From the cell containing the given text, extract its center point as (X, Y) coordinate. 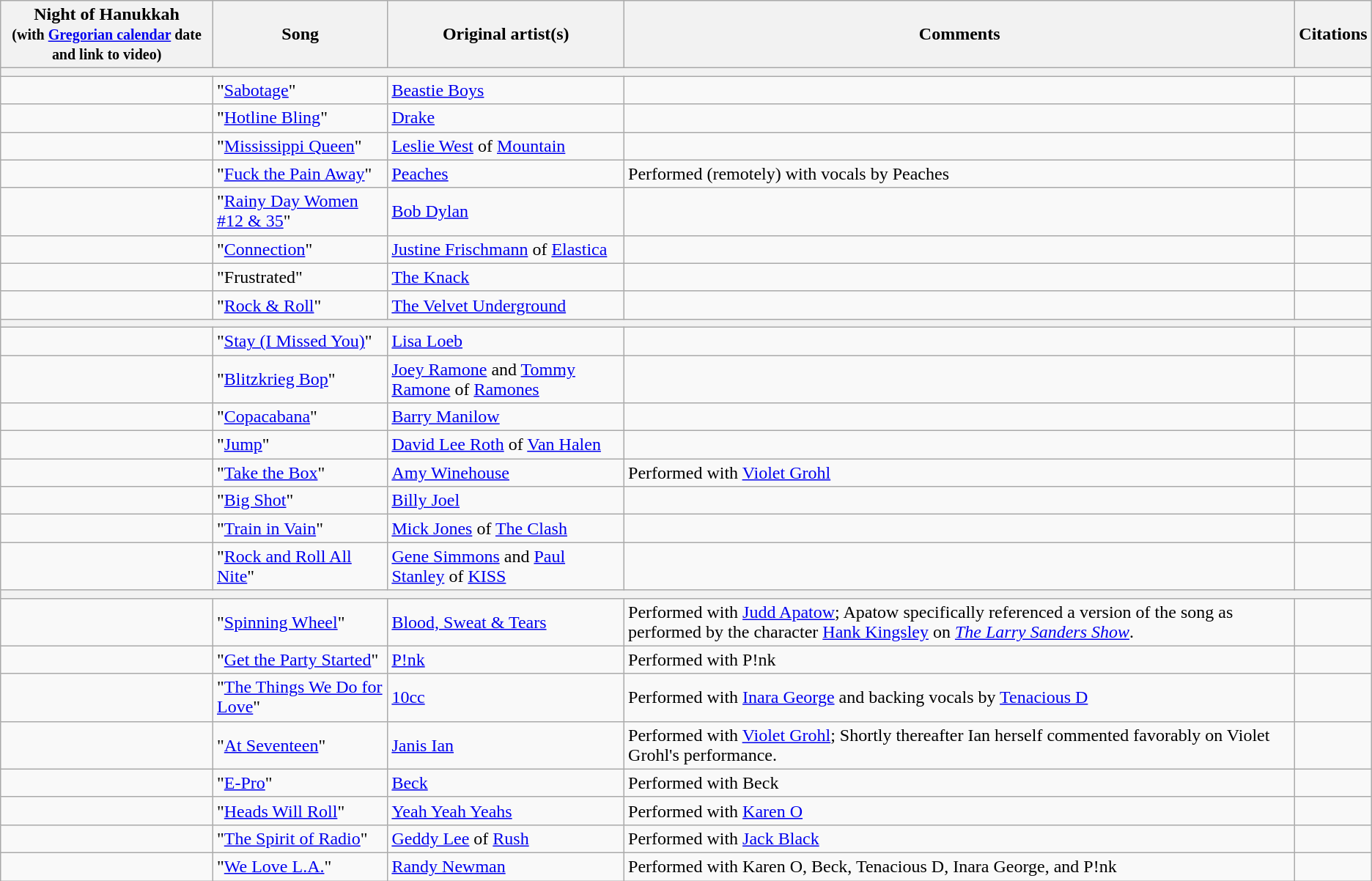
The Knack (506, 277)
Joey Ramone and Tommy Ramone of Ramones (506, 378)
Mick Jones of The Clash (506, 528)
"Rock & Roll" (300, 305)
Randy Newman (506, 866)
Performed with Karen O (960, 811)
10cc (506, 698)
"Spinning Wheel" (300, 622)
Original artist(s) (506, 34)
"Fuck the Pain Away" (300, 174)
Peaches (506, 174)
Citations (1333, 34)
"Rock and Roll All Nite" (300, 566)
Performed with Karen O, Beck, Tenacious D, Inara George, and P!nk (960, 866)
"We Love L.A." (300, 866)
Drake (506, 118)
Billy Joel (506, 501)
"Big Shot" (300, 501)
"Hotline Bling" (300, 118)
"The Spirit of Radio" (300, 838)
Bob Dylan (506, 211)
Blood, Sweat & Tears (506, 622)
"Train in Vain" (300, 528)
Performed with Violet Grohl; Shortly thereafter Ian herself commented favorably on Violet Grohl's performance. (960, 745)
Gene Simmons and Paul Stanley of KISS (506, 566)
"E-Pro" (300, 783)
"Take the Box" (300, 473)
Performed with P!nk (960, 660)
"Heads Will Roll" (300, 811)
Lisa Loeb (506, 341)
Comments (960, 34)
Geddy Lee of Rush (506, 838)
Performed with Jack Black (960, 838)
"Mississippi Queen" (300, 146)
Beastie Boys (506, 90)
Justine Frischmann of Elastica (506, 249)
Beck (506, 783)
The Velvet Underground (506, 305)
Barry Manilow (506, 417)
"Copacabana" (300, 417)
"Blitzkrieg Bop" (300, 378)
"Frustrated" (300, 277)
Night of Hanukkah(with Gregorian calendar date and link to video) (107, 34)
"Jump" (300, 445)
Performed with Inara George and backing vocals by Tenacious D (960, 698)
Leslie West of Mountain (506, 146)
"Stay (I Missed You)" (300, 341)
Song (300, 34)
Performed with Violet Grohl (960, 473)
Janis Ian (506, 745)
"Rainy Day Women #12 & 35" (300, 211)
"Get the Party Started" (300, 660)
"Connection" (300, 249)
P!nk (506, 660)
"At Seventeen" (300, 745)
Amy Winehouse (506, 473)
Yeah Yeah Yeahs (506, 811)
Performed (remotely) with vocals by Peaches (960, 174)
David Lee Roth of Van Halen (506, 445)
"Sabotage" (300, 90)
"The Things We Do for Love" (300, 698)
Performed with Beck (960, 783)
